Extract the [x, y] coordinate from the center of the cell holding the provided text.  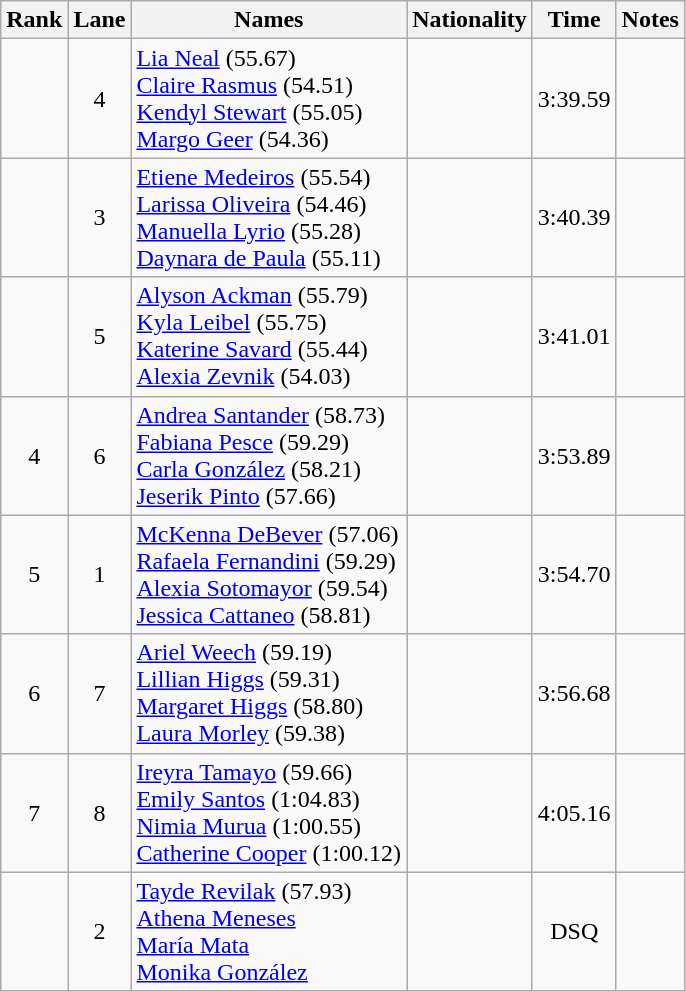
Tayde Revilak (57.93)Athena Meneses María Mata Monika González [269, 932]
3:53.89 [574, 456]
Alyson Ackman (55.79)Kyla Leibel (55.75)Katerine Savard (55.44)Alexia Zevnik (54.03) [269, 336]
8 [100, 812]
Etiene Medeiros (55.54)Larissa Oliveira (54.46)Manuella Lyrio (55.28)Daynara de Paula (55.11) [269, 218]
Lia Neal (55.67)Claire Rasmus (54.51)Kendyl Stewart (55.05)Margo Geer (54.36) [269, 98]
3:40.39 [574, 218]
Names [269, 20]
Lane [100, 20]
3:39.59 [574, 98]
2 [100, 932]
3:54.70 [574, 574]
4:05.16 [574, 812]
Ireyra Tamayo (59.66)Emily Santos (1:04.83)Nimia Murua (1:00.55)Catherine Cooper (1:00.12) [269, 812]
Andrea Santander (58.73)Fabiana Pesce (59.29)Carla González (58.21)Jeserik Pinto (57.66) [269, 456]
Nationality [470, 20]
1 [100, 574]
McKenna DeBever (57.06)Rafaela Fernandini (59.29)Alexia Sotomayor (59.54)Jessica Cattaneo (58.81) [269, 574]
3 [100, 218]
Rank [34, 20]
Time [574, 20]
Notes [650, 20]
Ariel Weech (59.19)Lillian Higgs (59.31)Margaret Higgs (58.80)Laura Morley (59.38) [269, 694]
3:56.68 [574, 694]
DSQ [574, 932]
3:41.01 [574, 336]
